Identify which cell holds the provided text, then report its (X, Y) central coordinate. 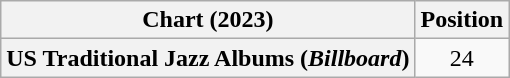
Position (462, 20)
24 (462, 58)
US Traditional Jazz Albums (Billboard) (208, 58)
Chart (2023) (208, 20)
